Capture the cell that displays the provided text and extract its (X, Y) central coordinate. 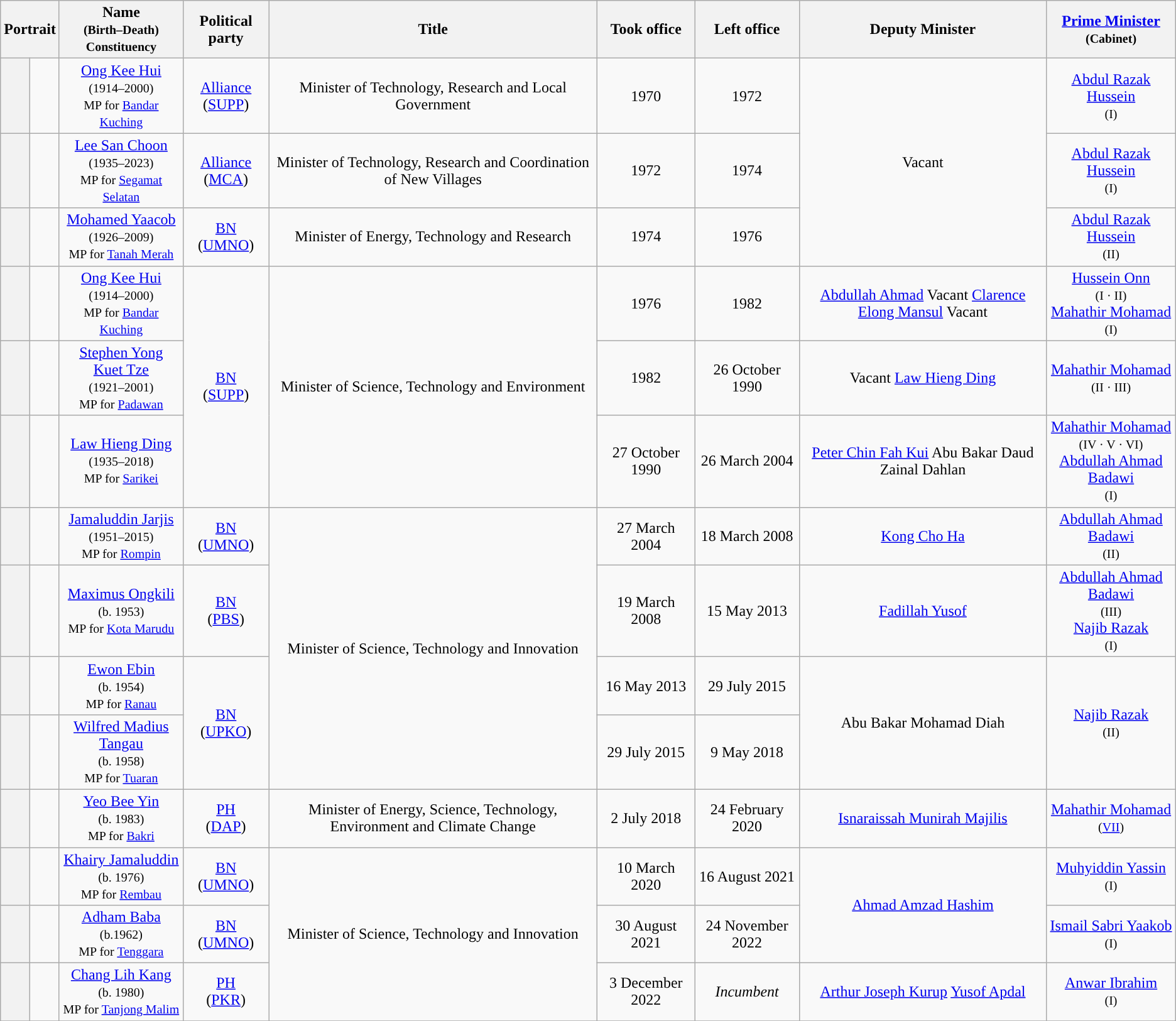
Alliance(MCA) (226, 171)
Chang Lih Kang(b. 1980)MP for Tanjong Malim (121, 992)
Prime Minister(Cabinet) (1111, 30)
Adham Baba(b.1962)MP for Tenggara (121, 934)
Arthur Joseph Kurup Yusof Apdal (923, 992)
Political party (226, 30)
Name(Birth–Death)Constituency (121, 30)
27 October 1990 (646, 461)
Lee San Choon(1935–2023)MP for Segamat Selatan (121, 171)
Portrait (30, 30)
Minister of Technology, Research and Coordination of New Villages (433, 171)
1970 (646, 96)
Najib Razak(II) (1111, 723)
Yeo Bee Yin(b. 1983)MP for Bakri (121, 818)
Muhyiddin Yassin(I) (1111, 876)
BN(PBS) (226, 611)
24 November 2022 (747, 934)
2 July 2018 (646, 818)
Mahathir Mohamad(VII) (1111, 818)
Jamaluddin Jarjis(1951–2015)MP for Rompin (121, 536)
26 March 2004 (747, 461)
Abdul Razak Hussein(II) (1111, 237)
Abdullah Ahmad Badawi(III)Najib Razak(I) (1111, 611)
Maximus Ongkili(b. 1953)MP for Kota Marudu (121, 611)
3 December 2022 (646, 992)
Alliance(SUPP) (226, 96)
Took office (646, 30)
Minister of Technology, Research and Local Government (433, 96)
Isnaraissah Munirah Majilis (923, 818)
BN(SUPP) (226, 386)
Stephen Yong Kuet Tze(1921–2001)MP for Padawan (121, 378)
27 March 2004 (646, 536)
Fadillah Yusof (923, 611)
Vacant Law Hieng Ding (923, 378)
16 August 2021 (747, 876)
Kong Cho Ha (923, 536)
15 May 2013 (747, 611)
Deputy Minister (923, 30)
Anwar Ibrahim(I) (1111, 992)
PH(PKR) (226, 992)
Abdullah Ahmad Vacant Clarence Elong Mansul Vacant (923, 303)
19 March 2008 (646, 611)
16 May 2013 (646, 685)
Mahathir Mohamad(IV · V · VI)Abdullah Ahmad Badawi(I) (1111, 461)
Minister of Energy, Science, Technology, Environment and Climate Change (433, 818)
Vacant (923, 162)
PH(DAP) (226, 818)
26 October 1990 (747, 378)
10 March 2020 (646, 876)
Hussein Onn(I · II)Mahathir Mohamad(I) (1111, 303)
Ewon Ebin(b. 1954)MP for Ranau (121, 685)
BN(UPKO) (226, 723)
Wilfred Madius Tangau(b. 1958)MP for Tuaran (121, 751)
18 March 2008 (747, 536)
30 August 2021 (646, 934)
Law Hieng Ding(1935–2018)MP for Sarikei (121, 461)
Minister of Energy, Technology and Research (433, 237)
Peter Chin Fah Kui Abu Bakar Daud Zainal Dahlan (923, 461)
Mahathir Mohamad(II · III) (1111, 378)
Mohamed Yaacob(1926–2009)MP for Tanah Merah (121, 237)
Khairy Jamaluddin(b. 1976)MP for Rembau (121, 876)
Minister of Science, Technology and Environment (433, 386)
Title (433, 30)
Ismail Sabri Yaakob(I) (1111, 934)
Incumbent (747, 992)
24 February 2020 (747, 818)
9 May 2018 (747, 751)
Ahmad Amzad Hashim (923, 905)
Abdullah Ahmad Badawi(II) (1111, 536)
Abu Bakar Mohamad Diah (923, 723)
Left office (747, 30)
